Find where the given text appears and provide that cell's center as (x, y) coordinate. 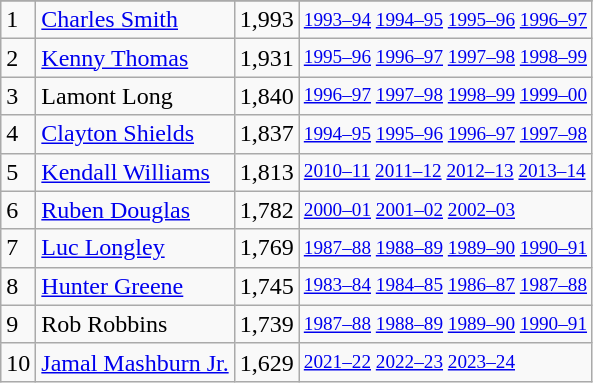
Kenny Thomas (135, 58)
1,769 (266, 248)
5 (18, 172)
Luc Longley (135, 248)
1994–95 1995–96 1996–97 1997–98 (445, 134)
Jamal Mashburn Jr. (135, 362)
1,629 (266, 362)
1,993 (266, 20)
2000–01 2001–02 2002–03 (445, 210)
1,931 (266, 58)
9 (18, 324)
10 (18, 362)
Kendall Williams (135, 172)
8 (18, 286)
1,840 (266, 96)
1995–96 1996–97 1997–98 1998–99 (445, 58)
Clayton Shields (135, 134)
2010–11 2011–12 2012–13 2013–14 (445, 172)
Lamont Long (135, 96)
3 (18, 96)
6 (18, 210)
1,745 (266, 286)
1,837 (266, 134)
2021–22 2022–23 2023–24 (445, 362)
Charles Smith (135, 20)
1,813 (266, 172)
4 (18, 134)
1 (18, 20)
Ruben Douglas (135, 210)
1983–84 1984–85 1986–87 1987–88 (445, 286)
1993–94 1994–95 1995–96 1996–97 (445, 20)
1996–97 1997–98 1998–99 1999–00 (445, 96)
Rob Robbins (135, 324)
Hunter Greene (135, 286)
1,782 (266, 210)
7 (18, 248)
2 (18, 58)
1,739 (266, 324)
